Provide the (X, Y) coordinate of the cell's center where the given text is located.  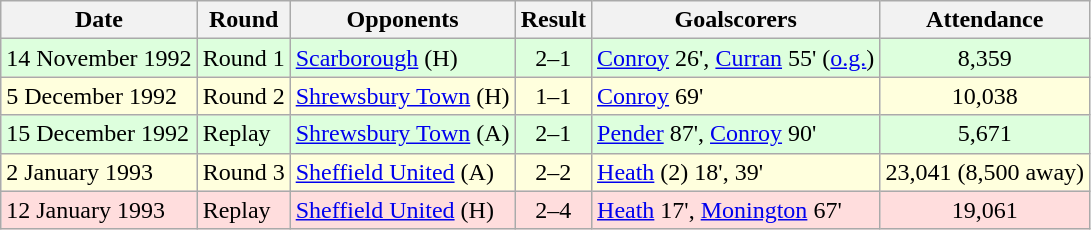
Round 1 (244, 58)
8,359 (985, 58)
23,041 (8,500 away) (985, 172)
5 December 1992 (99, 96)
Round (244, 20)
Round 2 (244, 96)
Attendance (985, 20)
Opponents (402, 20)
1–1 (553, 96)
Result (553, 20)
Heath (2) 18', 39' (736, 172)
10,038 (985, 96)
Shrewsbury Town (A) (402, 134)
Pender 87', Conroy 90' (736, 134)
Sheffield United (A) (402, 172)
2 January 1993 (99, 172)
2–4 (553, 210)
19,061 (985, 210)
Sheffield United (H) (402, 210)
2–2 (553, 172)
Round 3 (244, 172)
Conroy 26', Curran 55' (o.g.) (736, 58)
15 December 1992 (99, 134)
Scarborough (H) (402, 58)
Shrewsbury Town (H) (402, 96)
5,671 (985, 134)
Date (99, 20)
14 November 1992 (99, 58)
Conroy 69' (736, 96)
Goalscorers (736, 20)
12 January 1993 (99, 210)
Heath 17', Monington 67' (736, 210)
